Locate the cell with the specified text and output its [X, Y] center coordinate. 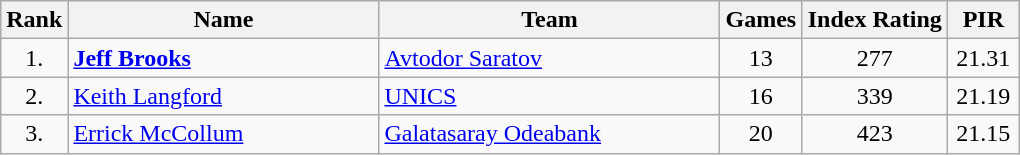
Name [224, 20]
Rank [34, 20]
20 [761, 134]
Games [761, 20]
277 [875, 58]
1. [34, 58]
Errick McCollum [224, 134]
Galatasaray Odeabank [550, 134]
Index Rating [875, 20]
2. [34, 96]
21.19 [984, 96]
3. [34, 134]
PIR [984, 20]
Team [550, 20]
13 [761, 58]
Avtodor Saratov [550, 58]
Jeff Brooks [224, 58]
16 [761, 96]
339 [875, 96]
Keith Langford [224, 96]
UNICS [550, 96]
21.15 [984, 134]
21.31 [984, 58]
423 [875, 134]
